Search for the cell housing the specified text and yield its [X, Y] center coordinate. 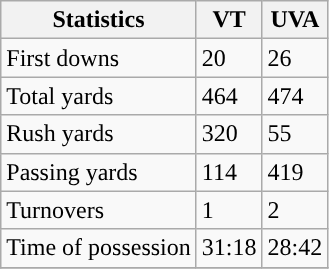
Passing yards [99, 172]
Statistics [99, 20]
20 [229, 58]
55 [295, 134]
28:42 [295, 248]
VT [229, 20]
474 [295, 96]
First downs [99, 58]
Turnovers [99, 210]
1 [229, 210]
114 [229, 172]
320 [229, 134]
419 [295, 172]
Total yards [99, 96]
UVA [295, 20]
31:18 [229, 248]
26 [295, 58]
2 [295, 210]
464 [229, 96]
Time of possession [99, 248]
Rush yards [99, 134]
